Return (x, y) of the center of cell containing provided text 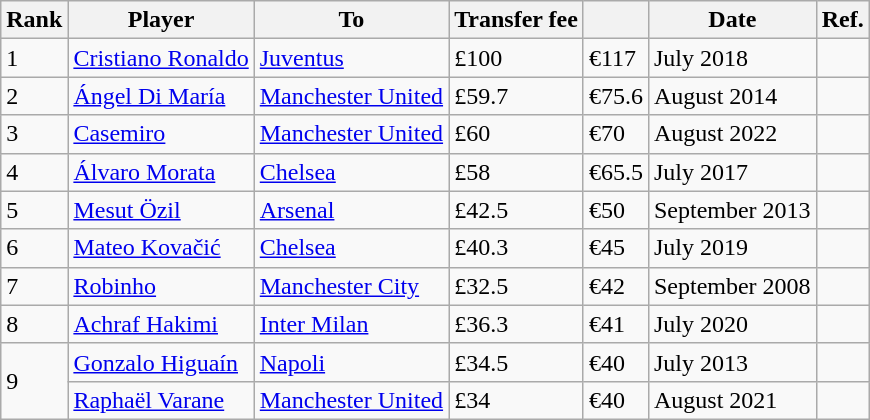
September 2013 (732, 210)
£58 (516, 172)
August 2014 (732, 96)
€41 (616, 324)
To (351, 20)
£36.3 (516, 324)
6 (34, 248)
€45 (616, 248)
Gonzalo Higuaín (161, 362)
Manchester City (351, 286)
Achraf Hakimi (161, 324)
€117 (616, 58)
Ref. (842, 20)
Rank (34, 20)
1 (34, 58)
July 2019 (732, 248)
£40.3 (516, 248)
€50 (616, 210)
Ángel Di María (161, 96)
£34 (516, 400)
Robinho (161, 286)
2 (34, 96)
Cristiano Ronaldo (161, 58)
July 2018 (732, 58)
£42.5 (516, 210)
Arsenal (351, 210)
Juventus (351, 58)
£100 (516, 58)
€65.5 (616, 172)
€42 (616, 286)
Napoli (351, 362)
£32.5 (516, 286)
Álvaro Morata (161, 172)
Mesut Özil (161, 210)
Date (732, 20)
3 (34, 134)
Inter Milan (351, 324)
8 (34, 324)
7 (34, 286)
July 2020 (732, 324)
£34.5 (516, 362)
Player (161, 20)
September 2008 (732, 286)
£60 (516, 134)
4 (34, 172)
9 (34, 381)
5 (34, 210)
August 2021 (732, 400)
€70 (616, 134)
€75.6 (616, 96)
August 2022 (732, 134)
£59.7 (516, 96)
Raphaël Varane (161, 400)
Transfer fee (516, 20)
July 2017 (732, 172)
July 2013 (732, 362)
Casemiro (161, 134)
Mateo Kovačić (161, 248)
